Search for the cell housing the specified text and yield its [X, Y] center coordinate. 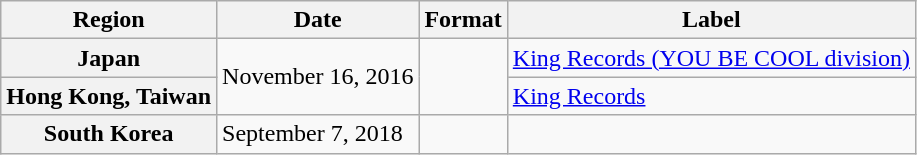
King Records (YOU BE COOL division) [711, 58]
September 7, 2018 [318, 134]
South Korea [109, 134]
Date [318, 20]
Japan [109, 58]
King Records [711, 96]
November 16, 2016 [318, 77]
Label [711, 20]
Region [109, 20]
Format [463, 20]
Hong Kong, Taiwan [109, 96]
